Scan for the cell matching the given text and deliver its (X, Y) coordinate at center. 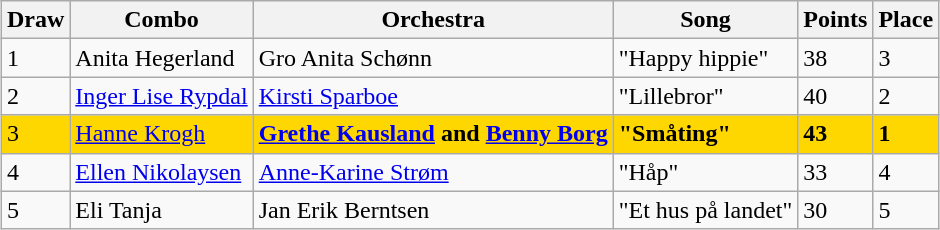
Song (706, 20)
"Håp" (706, 172)
Combo (162, 20)
Gro Anita Schønn (433, 58)
33 (836, 172)
Inger Lise Rypdal (162, 96)
Anita Hegerland (162, 58)
Kirsti Sparboe (433, 96)
30 (836, 210)
Hanne Krogh (162, 134)
"Happy hippie" (706, 58)
38 (836, 58)
Orchestra (433, 20)
"Lillebror" (706, 96)
Grethe Kausland and Benny Borg (433, 134)
43 (836, 134)
40 (836, 96)
Draw (35, 20)
Eli Tanja (162, 210)
"Et hus på landet" (706, 210)
Place (906, 20)
Ellen Nikolaysen (162, 172)
Anne-Karine Strøm (433, 172)
Jan Erik Berntsen (433, 210)
"Småting" (706, 134)
Points (836, 20)
